Identify which cell holds the provided text, then report its (X, Y) central coordinate. 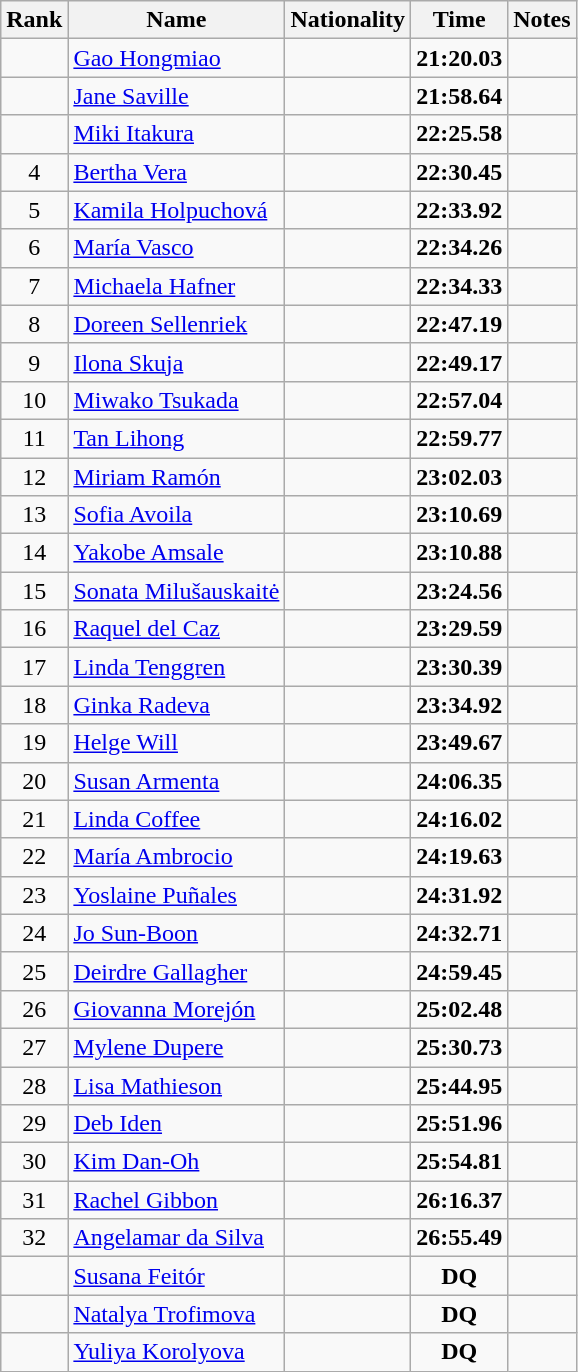
24:59.45 (460, 971)
Sonata Milušauskaitė (176, 591)
Bertha Vera (176, 172)
24:31.92 (460, 895)
24:19.63 (460, 857)
23:10.69 (460, 515)
Giovanna Morejón (176, 1009)
22:49.17 (460, 362)
Nationality (348, 20)
23:02.03 (460, 477)
27 (34, 1047)
Lisa Mathieson (176, 1085)
Susan Armenta (176, 781)
Yuliya Korolyova (176, 1352)
Tan Lihong (176, 438)
Gao Hongmiao (176, 58)
5 (34, 210)
Kim Dan-Oh (176, 1162)
7 (34, 286)
18 (34, 705)
Helge Will (176, 743)
25:54.81 (460, 1162)
Natalya Trofimova (176, 1314)
Miriam Ramón (176, 477)
31 (34, 1200)
Deirdre Gallagher (176, 971)
8 (34, 324)
28 (34, 1085)
24:16.02 (460, 819)
22 (34, 857)
22:34.26 (460, 248)
Linda Tenggren (176, 667)
29 (34, 1124)
Ilona Skuja (176, 362)
Susana Feitór (176, 1276)
16 (34, 629)
Sofia Avoila (176, 515)
26:55.49 (460, 1238)
María Vasco (176, 248)
Michaela Hafner (176, 286)
María Ambrocio (176, 857)
23:10.88 (460, 553)
Name (176, 20)
15 (34, 591)
21:58.64 (460, 96)
25:02.48 (460, 1009)
32 (34, 1238)
23:34.92 (460, 705)
19 (34, 743)
26:16.37 (460, 1200)
Rachel Gibbon (176, 1200)
22:30.45 (460, 172)
10 (34, 400)
Jane Saville (176, 96)
9 (34, 362)
24:32.71 (460, 933)
Deb Iden (176, 1124)
Miki Itakura (176, 134)
21:20.03 (460, 58)
24:06.35 (460, 781)
Yoslaine Puñales (176, 895)
Kamila Holpuchová (176, 210)
4 (34, 172)
21 (34, 819)
13 (34, 515)
30 (34, 1162)
24 (34, 933)
25:51.96 (460, 1124)
Doreen Sellenriek (176, 324)
Miwako Tsukada (176, 400)
23:24.56 (460, 591)
Linda Coffee (176, 819)
Angelamar da Silva (176, 1238)
Rank (34, 20)
22:59.77 (460, 438)
22:34.33 (460, 286)
14 (34, 553)
11 (34, 438)
Notes (542, 20)
23:30.39 (460, 667)
22:33.92 (460, 210)
22:47.19 (460, 324)
23 (34, 895)
22:25.58 (460, 134)
Mylene Dupere (176, 1047)
Yakobe Amsale (176, 553)
26 (34, 1009)
23:29.59 (460, 629)
23:49.67 (460, 743)
17 (34, 667)
6 (34, 248)
Jo Sun-Boon (176, 933)
25:30.73 (460, 1047)
22:57.04 (460, 400)
20 (34, 781)
12 (34, 477)
Raquel del Caz (176, 629)
25:44.95 (460, 1085)
Ginka Radeva (176, 705)
25 (34, 971)
Time (460, 20)
